Pinpoint the cell where the given text exists, returning its [X, Y] midpoint coordinate. 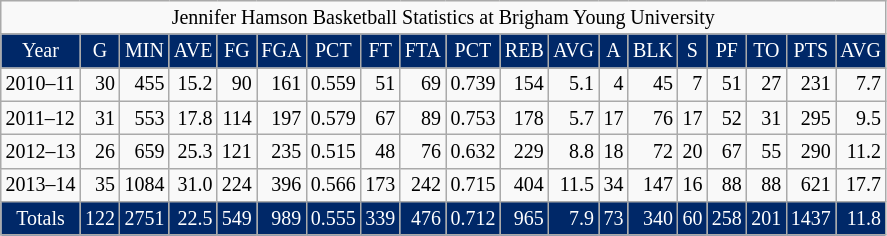
7.9 [573, 218]
989 [282, 218]
18 [614, 152]
965 [524, 218]
2013–14 [40, 184]
5.1 [573, 84]
7.7 [861, 84]
REB [524, 50]
0.715 [473, 184]
26 [100, 152]
15.2 [193, 84]
2010–11 [40, 84]
34 [614, 184]
295 [810, 118]
231 [810, 84]
396 [282, 184]
2012–13 [40, 152]
11.2 [861, 152]
621 [810, 184]
PF [726, 50]
659 [144, 152]
224 [236, 184]
AVE [193, 50]
290 [810, 152]
0.559 [333, 84]
258 [726, 218]
72 [652, 152]
0.555 [333, 218]
60 [692, 218]
553 [144, 118]
404 [524, 184]
FGA [282, 50]
9.5 [861, 118]
Totals [40, 218]
FG [236, 50]
MIN [144, 50]
0.712 [473, 218]
201 [766, 218]
25.3 [193, 152]
0.515 [333, 152]
55 [766, 152]
7 [692, 84]
0.753 [473, 118]
52 [726, 118]
161 [282, 84]
5.7 [573, 118]
549 [236, 218]
89 [423, 118]
TO [766, 50]
69 [423, 84]
27 [766, 84]
154 [524, 84]
1437 [810, 218]
0.579 [333, 118]
11.8 [861, 218]
11.5 [573, 184]
229 [524, 152]
2751 [144, 218]
A [614, 50]
G [100, 50]
17.7 [861, 184]
114 [236, 118]
0.566 [333, 184]
476 [423, 218]
340 [652, 218]
30 [100, 84]
31.0 [193, 184]
455 [144, 84]
90 [236, 84]
73 [614, 218]
339 [380, 218]
173 [380, 184]
17.8 [193, 118]
FT [380, 50]
147 [652, 184]
22.5 [193, 218]
235 [282, 152]
122 [100, 218]
BLK [652, 50]
35 [100, 184]
178 [524, 118]
1084 [144, 184]
0.632 [473, 152]
20 [692, 152]
121 [236, 152]
PTS [810, 50]
Jennifer Hamson Basketball Statistics at Brigham Young University [444, 18]
48 [380, 152]
45 [652, 84]
197 [282, 118]
8.8 [573, 152]
0.739 [473, 84]
242 [423, 184]
2011–12 [40, 118]
S [692, 50]
4 [614, 84]
FTA [423, 50]
16 [692, 184]
Year [40, 50]
